Return the [x, y] coordinate for the center point of the cell that contains the specified text.  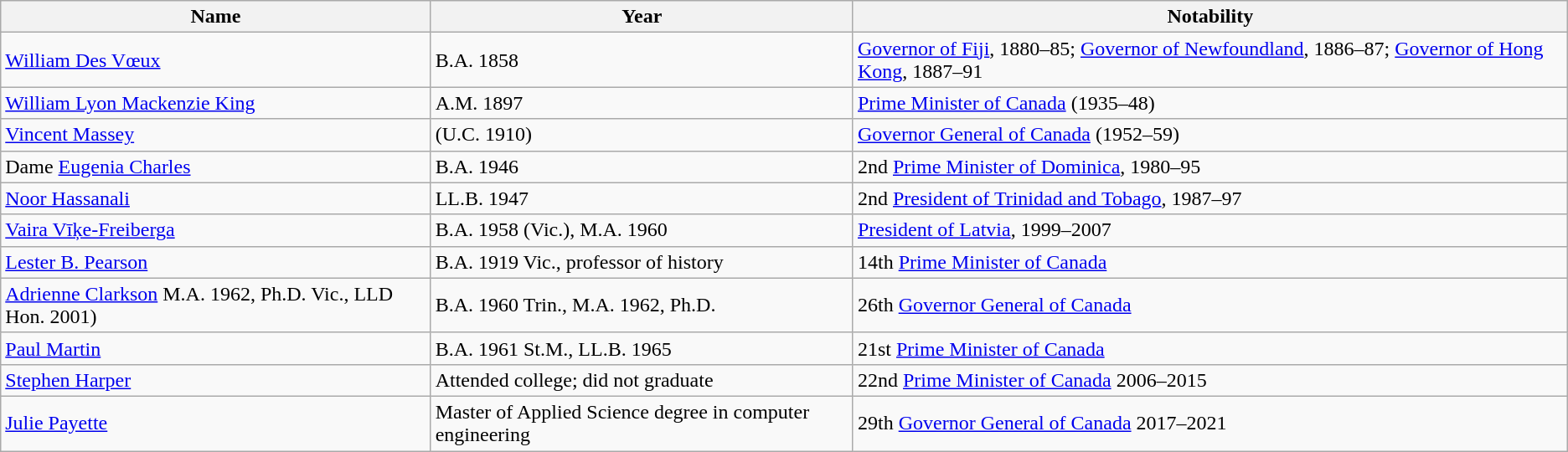
Year [642, 17]
Lester B. Pearson [216, 262]
26th Governor General of Canada [1210, 305]
Vaira Vīķe-Freiberga [216, 230]
A.M. 1897 [642, 103]
Dame Eugenia Charles [216, 167]
Name [216, 17]
Adrienne Clarkson M.A. 1962, Ph.D. Vic., LLD Hon. 2001) [216, 305]
Prime Minister of Canada (1935–48) [1210, 103]
B.A. 1958 (Vic.), M.A. 1960 [642, 230]
Paul Martin [216, 348]
William Lyon Mackenzie King [216, 103]
Noor Hassanali [216, 198]
Stephen Harper [216, 380]
21st Prime Minister of Canada [1210, 348]
2nd Prime Minister of Dominica, 1980–95 [1210, 167]
B.A. 1858 [642, 60]
B.A. 1919 Vic., professor of history [642, 262]
President of Latvia, 1999–2007 [1210, 230]
Governor of Fiji, 1880–85; Governor of Newfoundland, 1886–87; Governor of Hong Kong, 1887–91 [1210, 60]
LL.B. 1947 [642, 198]
B.A. 1960 Trin., M.A. 1962, Ph.D. [642, 305]
2nd President of Trinidad and Tobago, 1987–97 [1210, 198]
William Des Vœux [216, 60]
14th Prime Minister of Canada [1210, 262]
(U.C. 1910) [642, 135]
Master of Applied Science degree in computer engineering [642, 424]
B.A. 1946 [642, 167]
Governor General of Canada (1952–59) [1210, 135]
Notability [1210, 17]
22nd Prime Minister of Canada 2006–2015 [1210, 380]
Attended college; did not graduate [642, 380]
Julie Payette [216, 424]
B.A. 1961 St.M., LL.B. 1965 [642, 348]
29th Governor General of Canada 2017–2021 [1210, 424]
Vincent Massey [216, 135]
